Output the (X, Y) coordinate of the center of the cell containing the given text.  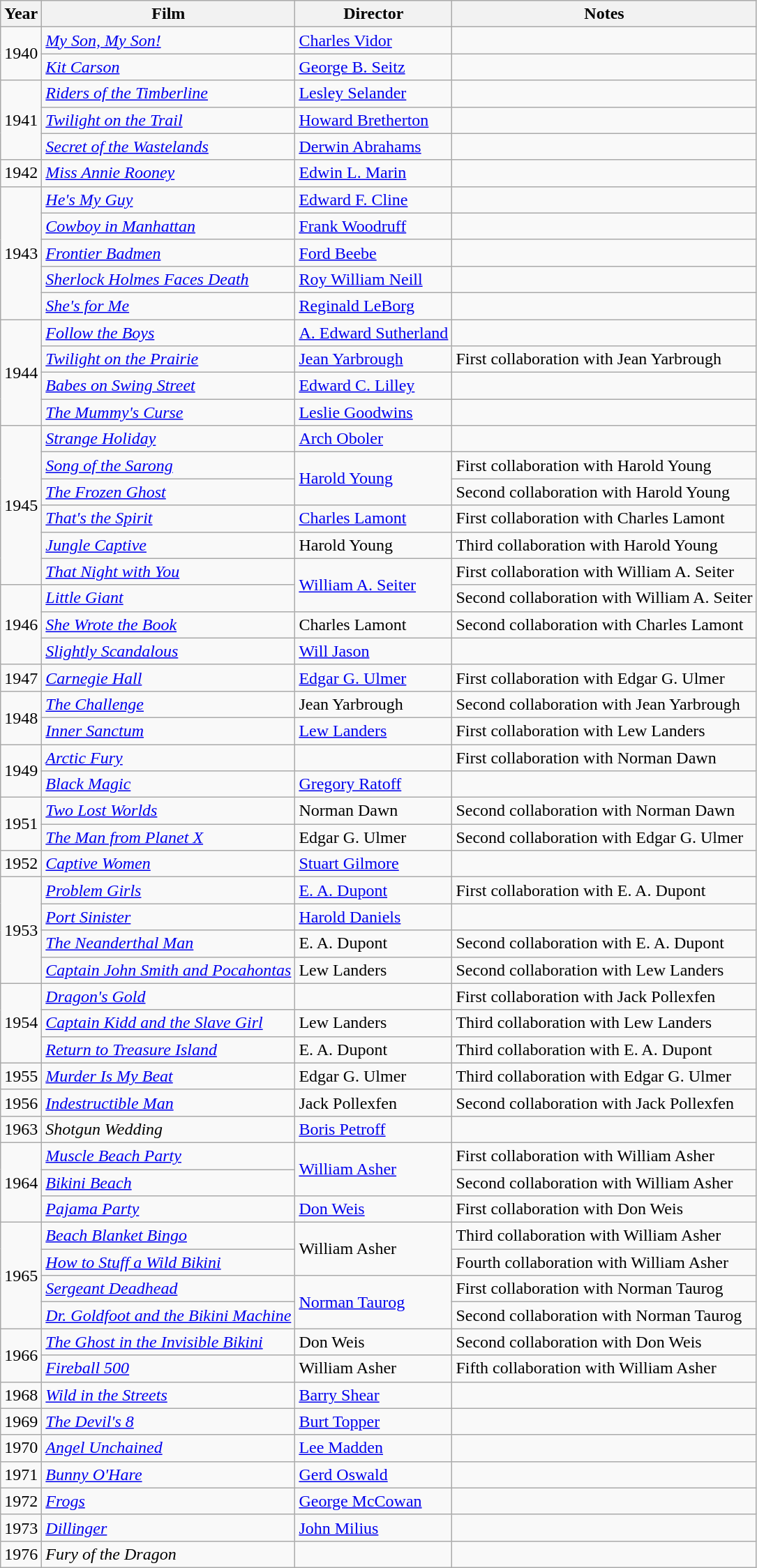
Captain Kidd and the Slave Girl (169, 1023)
The Frozen Ghost (169, 492)
1953 (21, 930)
Follow the Boys (169, 333)
Lesley Selander (374, 94)
1976 (21, 1554)
That's the Spirit (169, 518)
Port Sinister (169, 917)
1943 (21, 253)
Bunny O'Hare (169, 1474)
The Mummy's Curse (169, 412)
Indestructible Man (169, 1103)
Gregory Ratoff (374, 784)
1952 (21, 864)
The Devil's 8 (169, 1421)
Fourth collaboration with William Asher (604, 1262)
1965 (21, 1276)
First collaboration with Charles Lamont (604, 518)
First collaboration with Lew Landers (604, 731)
1940 (21, 54)
She Wrote the Book (169, 625)
John Milius (374, 1528)
The Man from Planet X (169, 837)
Problem Girls (169, 890)
William A. Seiter (374, 585)
Beach Blanket Bingo (169, 1236)
The Ghost in the Invisible Bikini (169, 1342)
Second collaboration with Edgar G. Ulmer (604, 837)
Second collaboration with William Asher (604, 1183)
Edwin L. Marin (374, 173)
Frontier Badmen (169, 253)
Second collaboration with William A. Seiter (604, 598)
Murder Is My Beat (169, 1076)
Norman Taurog (374, 1302)
Film (169, 14)
Gerd Oswald (374, 1474)
She's for Me (169, 306)
Second collaboration with Charles Lamont (604, 625)
1948 (21, 717)
Edward C. Lilley (374, 386)
Sherlock Holmes Faces Death (169, 279)
Reginald LeBorg (374, 306)
Third collaboration with Edgar G. Ulmer (604, 1076)
1969 (21, 1421)
Stuart Gilmore (374, 864)
Second collaboration with Don Weis (604, 1342)
1966 (21, 1355)
Norman Dawn (374, 811)
1972 (21, 1501)
1947 (21, 678)
Little Giant (169, 598)
Muscle Beach Party (169, 1156)
1973 (21, 1528)
Year (21, 14)
Second collaboration with Harold Young (604, 492)
Cowboy in Manhattan (169, 226)
Riders of the Timberline (169, 94)
The Neanderthal Man (169, 943)
Pajama Party (169, 1209)
First collaboration with Norman Taurog (604, 1289)
He's My Guy (169, 200)
Bikini Beach (169, 1183)
Third collaboration with Lew Landers (604, 1023)
Two Lost Worlds (169, 811)
Second collaboration with Norman Taurog (604, 1315)
Twilight on the Prairie (169, 359)
Charles Vidor (374, 40)
Jack Pollexfen (374, 1103)
Arch Oboler (374, 439)
Ford Beebe (374, 253)
Second collaboration with Lew Landers (604, 970)
Second collaboration with Jean Yarbrough (604, 704)
1941 (21, 120)
The Challenge (169, 704)
Frogs (169, 1501)
Wild in the Streets (169, 1395)
Howard Bretherton (374, 120)
1956 (21, 1103)
Dillinger (169, 1528)
Will Jason (374, 651)
1949 (21, 770)
1951 (21, 824)
Black Magic (169, 784)
Angel Unchained (169, 1448)
Notes (604, 14)
1954 (21, 1023)
Return to Treasure Island (169, 1050)
Director (374, 14)
Kit Carson (169, 67)
How to Stuff a Wild Bikini (169, 1262)
That Night with You (169, 572)
Roy William Neill (374, 279)
Leslie Goodwins (374, 412)
Slightly Scandalous (169, 651)
Lee Madden (374, 1448)
Derwin Abrahams (374, 147)
First collaboration with Edgar G. Ulmer (604, 678)
A. Edward Sutherland (374, 333)
Strange Holiday (169, 439)
1964 (21, 1182)
1946 (21, 625)
Harold Daniels (374, 917)
Third collaboration with E. A. Dupont (604, 1050)
1963 (21, 1129)
Dr. Goldfoot and the Bikini Machine (169, 1315)
My Son, My Son! (169, 40)
Third collaboration with Harold Young (604, 545)
Fifth collaboration with William Asher (604, 1368)
Fireball 500 (169, 1368)
1970 (21, 1448)
First collaboration with Jack Pollexfen (604, 996)
Twilight on the Trail (169, 120)
Babes on Swing Street (169, 386)
Frank Woodruff (374, 226)
Second collaboration with Norman Dawn (604, 811)
First collaboration with E. A. Dupont (604, 890)
Third collaboration with William Asher (604, 1236)
Burt Topper (374, 1421)
First collaboration with William A. Seiter (604, 572)
George McCowan (374, 1501)
Arctic Fury (169, 757)
Jungle Captive (169, 545)
First collaboration with Norman Dawn (604, 757)
Carnegie Hall (169, 678)
1968 (21, 1395)
1942 (21, 173)
Second collaboration with Jack Pollexfen (604, 1103)
1955 (21, 1076)
Captive Women (169, 864)
Secret of the Wastelands (169, 147)
Sergeant Deadhead (169, 1289)
Edward F. Cline (374, 200)
Boris Petroff (374, 1129)
First collaboration with Harold Young (604, 465)
Captain John Smith and Pocahontas (169, 970)
Second collaboration with E. A. Dupont (604, 943)
First collaboration with Don Weis (604, 1209)
1944 (21, 373)
Song of the Sarong (169, 465)
1971 (21, 1474)
Miss Annie Rooney (169, 173)
First collaboration with William Asher (604, 1156)
1945 (21, 505)
Inner Sanctum (169, 731)
George B. Seitz (374, 67)
Shotgun Wedding (169, 1129)
Barry Shear (374, 1395)
Fury of the Dragon (169, 1554)
First collaboration with Jean Yarbrough (604, 359)
Dragon's Gold (169, 996)
